Provide the (x, y) coordinate of the cell's center where the given text is located.  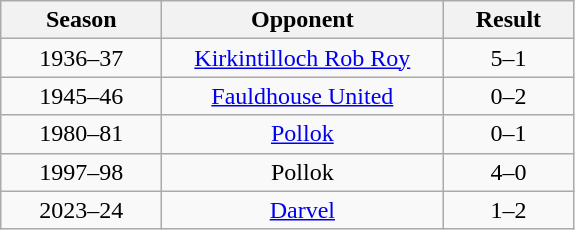
Season (82, 20)
1997–98 (82, 172)
4–0 (508, 172)
Fauldhouse United (302, 96)
1–2 (508, 210)
5–1 (508, 58)
Opponent (302, 20)
2023–24 (82, 210)
0–2 (508, 96)
1980–81 (82, 134)
0–1 (508, 134)
1936–37 (82, 58)
Kirkintilloch Rob Roy (302, 58)
1945–46 (82, 96)
Darvel (302, 210)
Result (508, 20)
